Determine the [X, Y] coordinate at the center of the cell enclosing the given text.  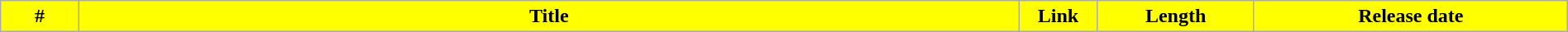
Length [1176, 16]
Release date [1411, 16]
Link [1059, 16]
Title [549, 16]
# [40, 16]
